Locate the cell with the specified text and output its [X, Y] center coordinate. 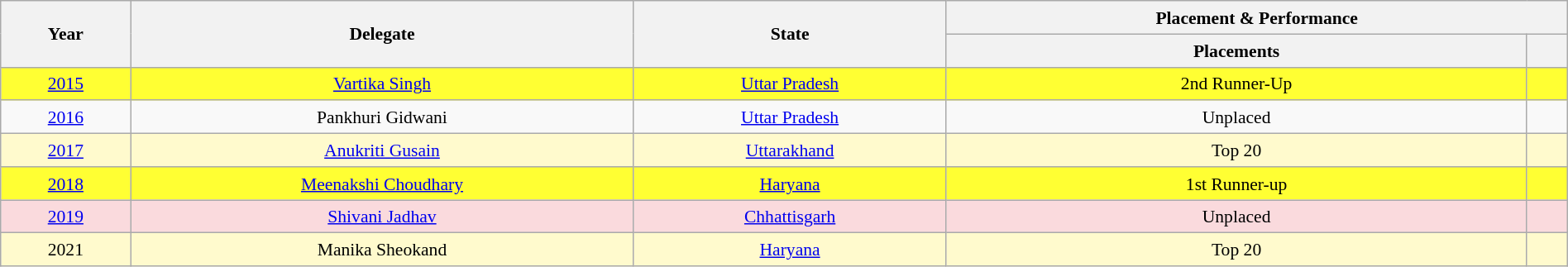
Uttarakhand [790, 150]
Placement & Performance [1257, 17]
2018 [66, 184]
Anukriti Gusain [382, 150]
2015 [66, 83]
2nd Runner-Up [1236, 83]
Placements [1236, 50]
Meenakshi Choudhary [382, 184]
State [790, 34]
2021 [66, 250]
Shivani Jadhav [382, 217]
Vartika Singh [382, 83]
2016 [66, 117]
Chhattisgarh [790, 217]
2017 [66, 150]
Delegate [382, 34]
Pankhuri Gidwani [382, 117]
2019 [66, 217]
Manika Sheokand [382, 250]
1st Runner-up [1236, 184]
Year [66, 34]
